Search for the cell housing the specified text and yield its [X, Y] center coordinate. 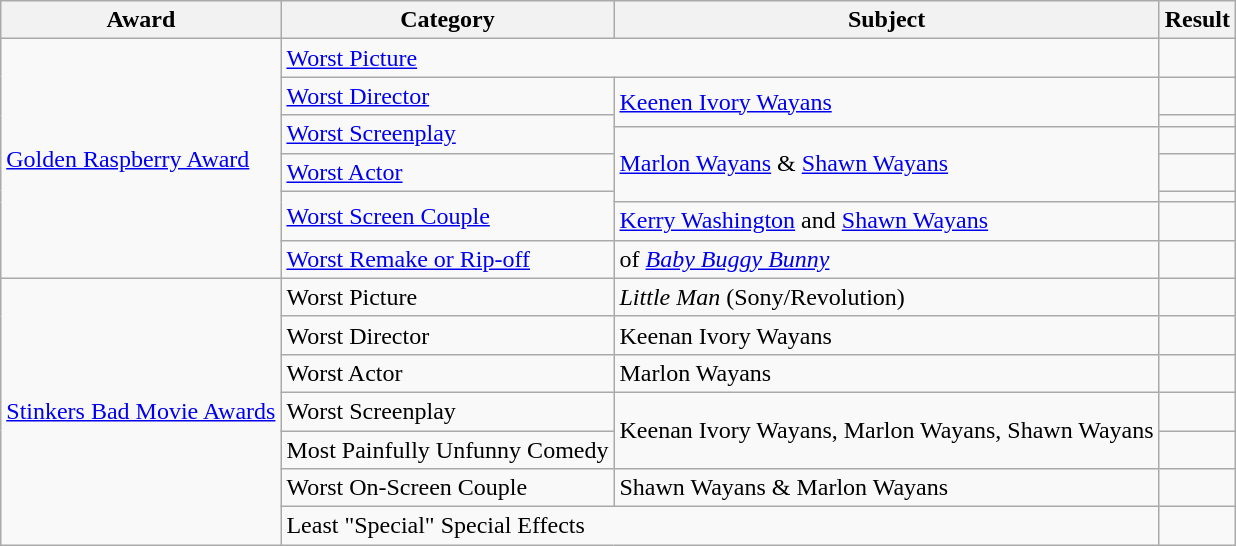
Marlon Wayans [886, 373]
Worst Remake or Rip-off [448, 259]
Award [141, 20]
Stinkers Bad Movie Awards [141, 411]
Least "Special" Special Effects [720, 526]
Shawn Wayans & Marlon Wayans [886, 488]
Subject [886, 20]
Worst On-Screen Couple [448, 488]
Most Painfully Unfunny Comedy [448, 449]
Worst Screen Couple [448, 216]
of Baby Buggy Bunny [886, 259]
Marlon Wayans & Shawn Wayans [886, 164]
Golden Raspberry Award [141, 158]
Little Man (Sony/Revolution) [886, 297]
Kerry Washington and Shawn Wayans [886, 221]
Keenan Ivory Wayans [886, 335]
Keenan Ivory Wayans, Marlon Wayans, Shawn Wayans [886, 430]
Result [1197, 20]
Category [448, 20]
Keenen Ivory Wayans [886, 102]
